Output the (X, Y) coordinate of the center of the cell containing the given text.  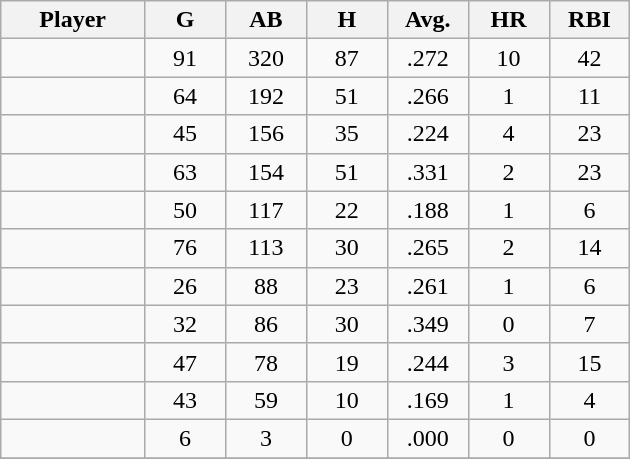
.000 (428, 438)
19 (346, 362)
Player (73, 20)
42 (590, 58)
87 (346, 58)
156 (266, 134)
.331 (428, 172)
35 (346, 134)
.265 (428, 248)
117 (266, 210)
113 (266, 248)
26 (186, 286)
H (346, 20)
59 (266, 400)
64 (186, 96)
43 (186, 400)
.349 (428, 324)
.272 (428, 58)
11 (590, 96)
32 (186, 324)
AB (266, 20)
.244 (428, 362)
154 (266, 172)
78 (266, 362)
Avg. (428, 20)
88 (266, 286)
192 (266, 96)
14 (590, 248)
63 (186, 172)
15 (590, 362)
.224 (428, 134)
.261 (428, 286)
50 (186, 210)
76 (186, 248)
7 (590, 324)
RBI (590, 20)
.266 (428, 96)
86 (266, 324)
47 (186, 362)
.169 (428, 400)
G (186, 20)
91 (186, 58)
45 (186, 134)
HR (508, 20)
22 (346, 210)
320 (266, 58)
.188 (428, 210)
